Determine the (X, Y) coordinate at the center of the cell enclosing the given text.  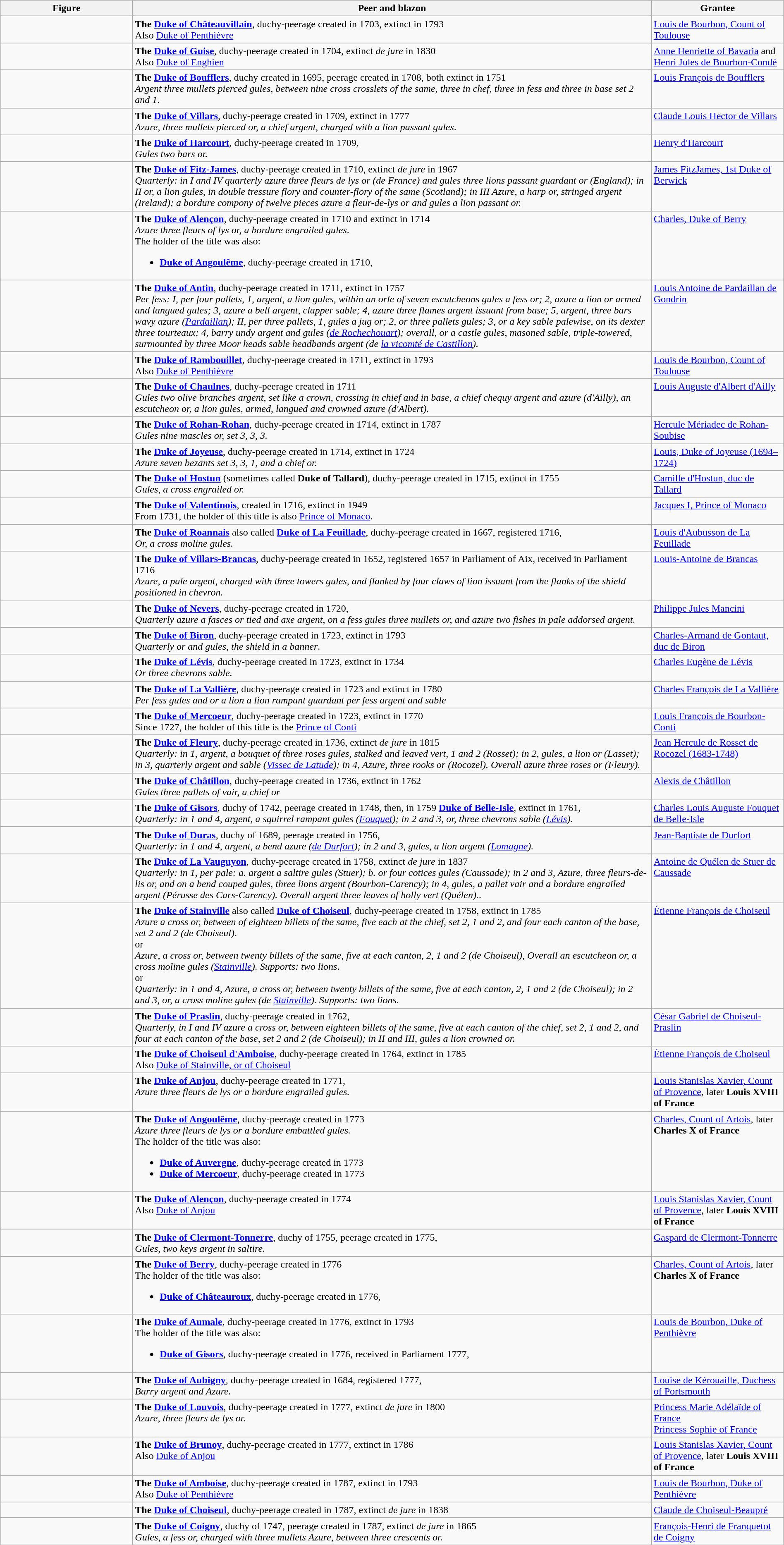
Antoine de Quélen de Stuer de Caussade (717, 878)
Camille d'Hostun, duc de Tallard (717, 484)
Princess Marie Adélaïde of FrancePrincess Sophie of France (717, 1418)
Grantee (717, 8)
The Duke of Choiseul, duchy-peerage created in 1787, extinct de jure in 1838 (392, 1510)
The Duke of Harcourt, duchy-peerage created in 1709,Gules two bars or. (392, 148)
Peer and blazon (392, 8)
François-Henri de Franquetot de Coigny (717, 1531)
Charles, Duke of Berry (717, 246)
The Duke of Anjou, duchy-peerage created in 1771,Azure three fleurs de lys or a bordure engrailed gules. (392, 1092)
The Duke of Hostun (sometimes called Duke of Tallard), duchy-peerage created in 1715, extinct in 1755Gules, a cross engrailed or. (392, 484)
The Duke of Biron, duchy-peerage created in 1723, extinct in 1793Quarterly or and gules, the shield in a banner. (392, 641)
The Duke of Guise, duchy-peerage created in 1704, extinct de jure in 1830Also Duke of Enghien (392, 56)
The Duke of Alençon, duchy-peerage created in 1774Also Duke of Anjou (392, 1210)
Louis Auguste d'Albert d'Ailly (717, 397)
Gaspard de Clermont-Tonnerre (717, 1243)
Jean Hercule de Rosset de Rocozel (1683-1748) (717, 754)
The Duke of Lévis, duchy-peerage created in 1723, extinct in 1734Or three chevrons sable. (392, 667)
James FitzJames, 1st Duke of Berwick (717, 186)
The Duke of Valentinois, created in 1716, extinct in 1949From 1731, the holder of this title is also Prince of Monaco. (392, 511)
Charles-Armand de Gontaut, duc de Biron (717, 641)
Charles Louis Auguste Fouquet de Belle-Isle (717, 813)
The Duke of Louvois, duchy-peerage created in 1777, extinct de jure in 1800Azure, three fleurs de lys or. (392, 1418)
The Duke of Berry, duchy-peerage created in 1776The holder of the title was also:Duke of Châteauroux, duchy-peerage created in 1776, (392, 1285)
The Duke of Clermont-Tonnerre, duchy of 1755, peerage created in 1775,Gules, two keys argent in saltire. (392, 1243)
The Duke of Joyeuse, duchy-peerage created in 1714, extinct in 1724Azure seven bezants set 3, 3, 1, and a chief or. (392, 457)
Louis François de Boufflers (717, 89)
Louis Antoine de Pardaillan de Gondrin (717, 316)
Henry d'Harcourt (717, 148)
The Duke of Choiseul d'Amboise, duchy-peerage created in 1764, extinct in 1785Also Duke of Stainville, or of Choiseul (392, 1059)
The Duke of Brunoy, duchy-peerage created in 1777, extinct in 1786Also Duke of Anjou (392, 1456)
The Duke of Amboise, duchy-peerage created in 1787, extinct in 1793Also Duke of Penthièvre (392, 1489)
The Duke of Châteauvillain, duchy-peerage created in 1703, extinct in 1793Also Duke of Penthièvre (392, 30)
The Duke of Aubigny, duchy-peerage created in 1684, registered 1777,Barry argent and Azure. (392, 1385)
Charles François de La Vallière (717, 695)
Hercule Mériadec de Rohan-Soubise (717, 430)
Charles Eugène de Lévis (717, 667)
Philippe Jules Mancini (717, 614)
Jacques I, Prince of Monaco (717, 511)
The Duke of Rambouillet, duchy-peerage created in 1711, extinct in 1793Also Duke of Penthièvre (392, 365)
The Duke of Châtillon, duchy-peerage created in 1736, extinct in 1762Gules three pallets of vair, a chief or (392, 787)
César Gabriel de Choiseul-Praslin (717, 1027)
Jean-Baptiste de Durfort (717, 840)
Anne Henriette of Bavaria and Henri Jules de Bourbon-Condé (717, 56)
The Duke of Roannais also called Duke of La Feuillade, duchy-peerage created in 1667, registered 1716,Or, a cross moline gules. (392, 538)
Louis, Duke of Joyeuse (1694–1724) (717, 457)
The Duke of Rohan-Rohan, duchy-peerage created in 1714, extinct in 1787Gules nine mascles or, set 3, 3, 3. (392, 430)
The Duke of Mercoeur, duchy-peerage created in 1723, extinct in 1770Since 1727, the holder of this title is the Prince of Conti (392, 721)
Louis d'Aubusson de La Feuillade (717, 538)
Louise de Kérouaille, Duchess of Portsmouth (717, 1385)
Alexis de Châtillon (717, 787)
Claude Louis Hector de Villars (717, 122)
Louis-Antoine de Brancas (717, 576)
Louis François de Bourbon-Conti (717, 721)
Claude de Choiseul-Beaupré (717, 1510)
Figure (67, 8)
